Find where the given text appears and provide that cell's center as [x, y] coordinate. 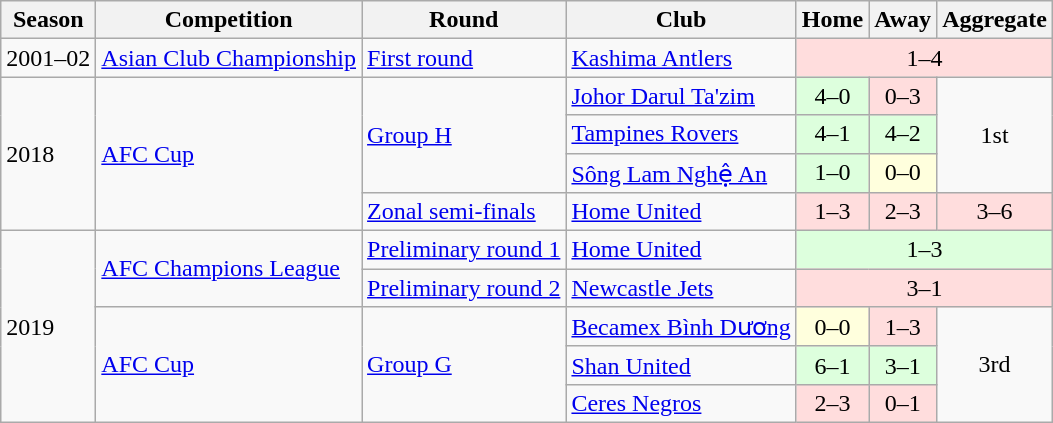
Johor Darul Ta'zim [681, 96]
Aggregate [995, 20]
Becamex Bình Dương [681, 327]
1st [995, 135]
2001–02 [48, 58]
Home [832, 20]
Round [464, 20]
4–0 [832, 96]
0–1 [903, 403]
2019 [48, 327]
Season [48, 20]
Zonal semi-finals [464, 212]
4–2 [903, 134]
AFC Champions League [229, 269]
3–6 [995, 212]
Sông Lam Nghệ An [681, 173]
Ceres Negros [681, 403]
Tampines Rovers [681, 134]
Preliminary round 2 [464, 288]
1–4 [924, 58]
3rd [995, 365]
Preliminary round 1 [464, 250]
Group G [464, 365]
Newcastle Jets [681, 288]
1–0 [832, 173]
4–1 [832, 134]
6–1 [832, 365]
0–3 [903, 96]
Club [681, 20]
Away [903, 20]
Asian Club Championship [229, 58]
First round [464, 58]
Kashima Antlers [681, 58]
2018 [48, 154]
Group H [464, 135]
Competition [229, 20]
Shan United [681, 365]
